For the text-containing cell, return its midpoint in [x, y] coordinate format. 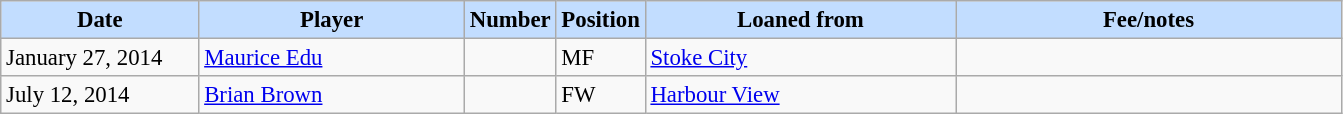
Brian Brown [332, 95]
Stoke City [800, 58]
Date [100, 20]
Number [510, 20]
Fee/notes [1149, 20]
Position [600, 20]
MF [600, 58]
Maurice Edu [332, 58]
July 12, 2014 [100, 95]
January 27, 2014 [100, 58]
Player [332, 20]
Harbour View [800, 95]
FW [600, 95]
Loaned from [800, 20]
